Output the [X, Y] coordinate of the center of the cell containing the given text.  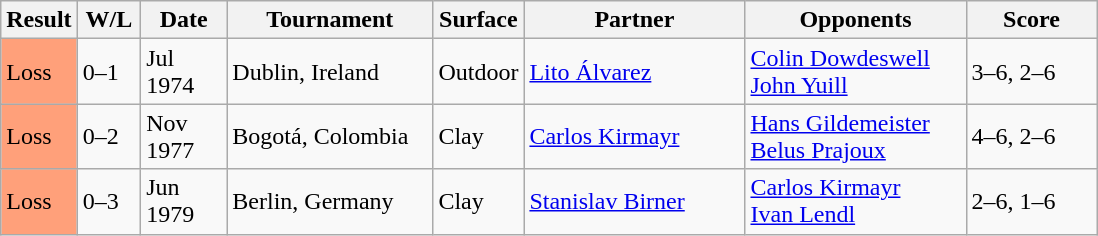
Opponents [856, 20]
Carlos Kirmayr [634, 136]
Result [39, 20]
Bogotá, Colombia [330, 136]
W/L [109, 20]
3–6, 2–6 [1032, 72]
Date [184, 20]
Dublin, Ireland [330, 72]
Jun 1979 [184, 202]
0–3 [109, 202]
Hans Gildemeister Belus Prajoux [856, 136]
Carlos Kirmayr Ivan Lendl [856, 202]
Colin Dowdeswell John Yuill [856, 72]
0–1 [109, 72]
Tournament [330, 20]
2–6, 1–6 [1032, 202]
Lito Álvarez [634, 72]
Jul 1974 [184, 72]
0–2 [109, 136]
Stanislav Birner [634, 202]
Nov 1977 [184, 136]
Berlin, Germany [330, 202]
Partner [634, 20]
Outdoor [478, 72]
Surface [478, 20]
4–6, 2–6 [1032, 136]
Score [1032, 20]
